Return [X, Y] of the center of cell containing provided text 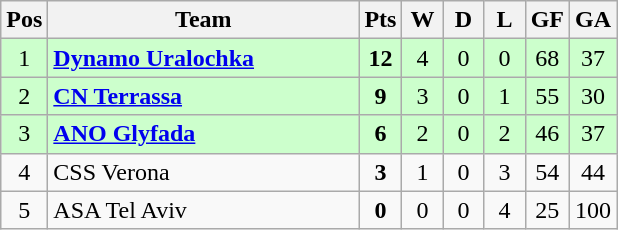
D [464, 20]
ASA Tel Aviv [204, 210]
9 [380, 96]
25 [547, 210]
GF [547, 20]
Team [204, 20]
CSS Verona [204, 172]
44 [594, 172]
68 [547, 58]
ANO Glyfada [204, 134]
54 [547, 172]
5 [24, 210]
55 [547, 96]
100 [594, 210]
Pos [24, 20]
6 [380, 134]
Dynamo Uralochka [204, 58]
GA [594, 20]
Pts [380, 20]
46 [547, 134]
CN Terrassa [204, 96]
W [422, 20]
12 [380, 58]
30 [594, 96]
L [504, 20]
